Pinpoint the cell where the given text exists, returning its (x, y) midpoint coordinate. 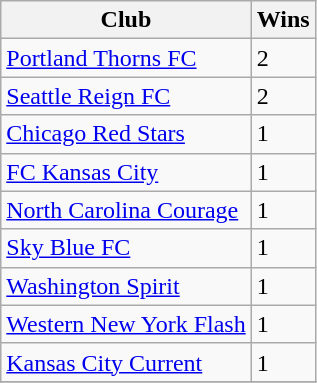
Wins (283, 20)
North Carolina Courage (126, 210)
Chicago Red Stars (126, 134)
Club (126, 20)
Washington Spirit (126, 286)
Kansas City Current (126, 362)
Seattle Reign FC (126, 96)
FC Kansas City (126, 172)
Sky Blue FC (126, 248)
Portland Thorns FC (126, 58)
Western New York Flash (126, 324)
